Search for the cell housing the specified text and yield its [X, Y] center coordinate. 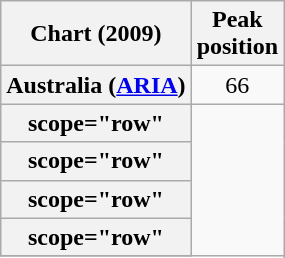
Chart (2009) [96, 34]
Australia (ARIA) [96, 85]
66 [237, 85]
Peakposition [237, 34]
